Determine the (X, Y) coordinate at the center of the cell enclosing the given text.  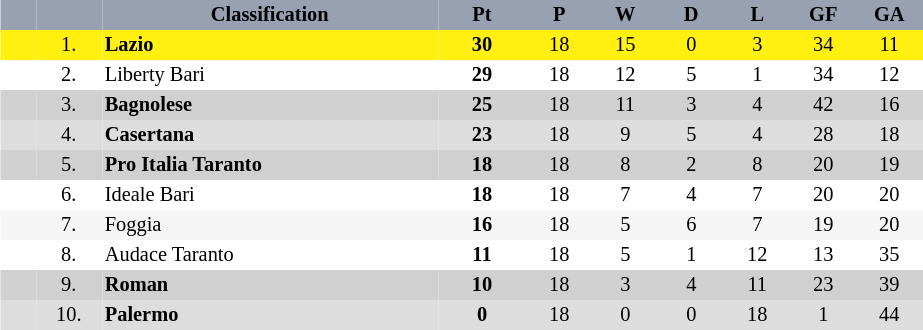
2 (691, 165)
Casertana (270, 135)
4. (69, 135)
1. (69, 45)
6 (691, 225)
7. (69, 225)
10 (482, 285)
25 (482, 105)
6. (69, 195)
Classification (270, 15)
Pro Italia Taranto (270, 165)
Roman (270, 285)
D (691, 15)
Ideale Bari (270, 195)
29 (482, 75)
Palermo (270, 315)
GA (889, 15)
Lazio (270, 45)
9 (625, 135)
8. (69, 255)
10. (69, 315)
30 (482, 45)
42 (823, 105)
GF (823, 15)
2. (69, 75)
L (757, 15)
35 (889, 255)
Liberty Bari (270, 75)
Foggia (270, 225)
3. (69, 105)
5. (69, 165)
15 (625, 45)
P (559, 15)
13 (823, 255)
44 (889, 315)
Bagnolese (270, 105)
9. (69, 285)
39 (889, 285)
W (625, 15)
28 (823, 135)
Pt (482, 15)
Audace Taranto (270, 255)
